Locate the cell with the specified text and output its [X, Y] center coordinate. 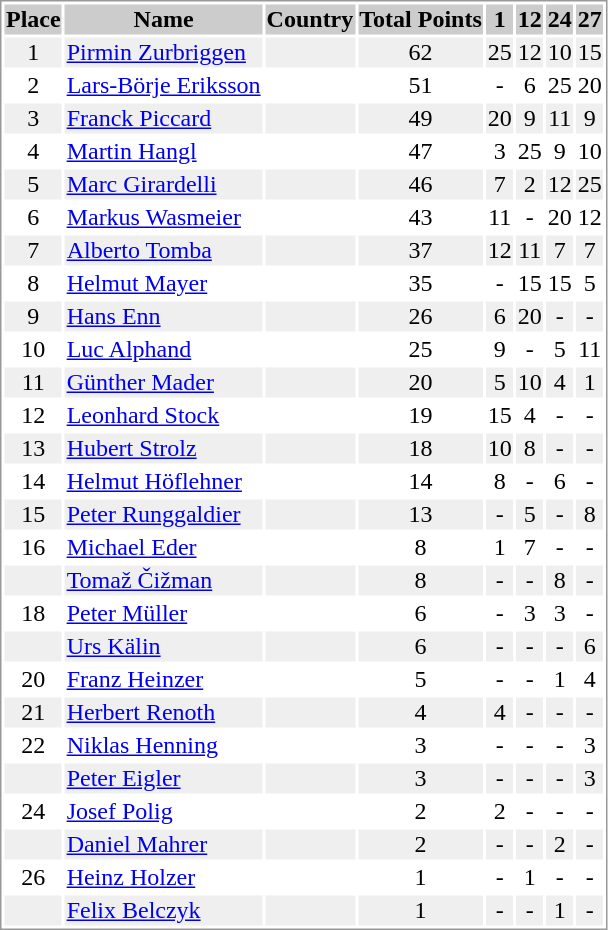
Hubert Strolz [164, 449]
Günther Mader [164, 383]
43 [420, 217]
21 [33, 713]
Martin Hangl [164, 151]
Tomaž Čižman [164, 581]
Helmut Höflehner [164, 481]
Pirmin Zurbriggen [164, 53]
Peter Eigler [164, 779]
Heinz Holzer [164, 877]
Peter Runggaldier [164, 515]
Marc Girardelli [164, 185]
Total Points [420, 19]
37 [420, 251]
19 [420, 415]
16 [33, 547]
Place [33, 19]
Michael Eder [164, 547]
47 [420, 151]
Country [310, 19]
27 [590, 19]
Felix Belczyk [164, 911]
62 [420, 53]
Hans Enn [164, 317]
Peter Müller [164, 613]
51 [420, 85]
22 [33, 745]
Herbert Renoth [164, 713]
Luc Alphand [164, 349]
Niklas Henning [164, 745]
Urs Kälin [164, 647]
Leonhard Stock [164, 415]
35 [420, 283]
Lars-Börje Eriksson [164, 85]
Josef Polig [164, 811]
Markus Wasmeier [164, 217]
Name [164, 19]
46 [420, 185]
Daniel Mahrer [164, 845]
Helmut Mayer [164, 283]
Franz Heinzer [164, 679]
Alberto Tomba [164, 251]
49 [420, 119]
Franck Piccard [164, 119]
